Pinpoint the cell where the given text exists, returning its [X, Y] midpoint coordinate. 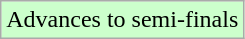
Advances to semi-finals [122, 20]
